For the text-containing cell, return its midpoint in (x, y) coordinate format. 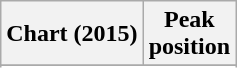
Peakposition (189, 34)
Chart (2015) (72, 34)
